Return the (x, y) coordinate for the center point of the cell that contains the specified text.  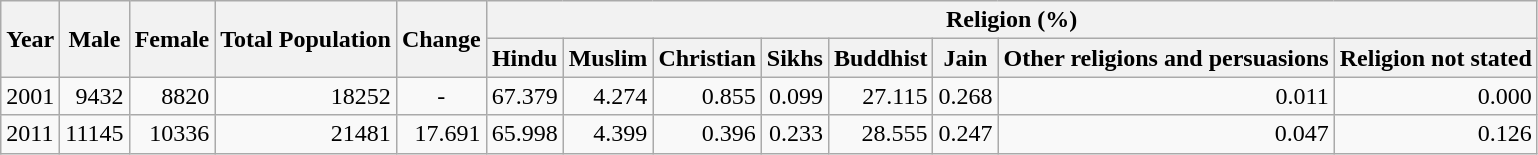
2011 (30, 134)
Religion not stated (1436, 58)
10336 (172, 134)
0.099 (794, 96)
Muslim (608, 58)
0.247 (966, 134)
0.268 (966, 96)
27.115 (880, 96)
2001 (30, 96)
65.998 (524, 134)
Christian (707, 58)
Male (94, 39)
21481 (306, 134)
Jain (966, 58)
4.274 (608, 96)
17.691 (441, 134)
28.555 (880, 134)
Change (441, 39)
Year (30, 39)
Hindu (524, 58)
0.233 (794, 134)
0.047 (1166, 134)
9432 (94, 96)
67.379 (524, 96)
Religion (%) (1012, 20)
Sikhs (794, 58)
Other religions and persuasions (1166, 58)
Female (172, 39)
Total Population (306, 39)
4.399 (608, 134)
8820 (172, 96)
0.126 (1436, 134)
0.000 (1436, 96)
- (441, 96)
11145 (94, 134)
0.855 (707, 96)
0.396 (707, 134)
18252 (306, 96)
Buddhist (880, 58)
0.011 (1166, 96)
